Locate the cell with the specified text and output its [x, y] center coordinate. 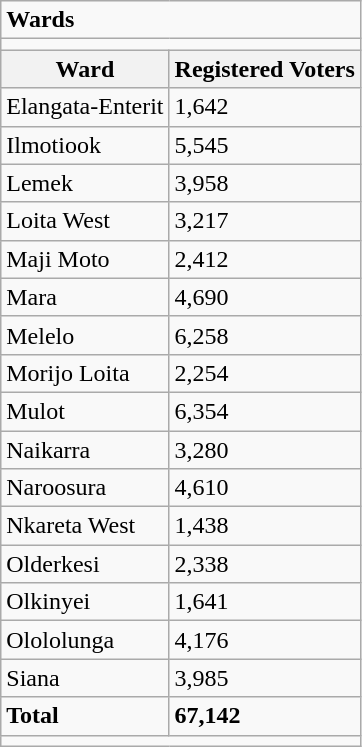
4,690 [264, 297]
2,338 [264, 564]
Ilmotiook [85, 145]
Melelo [85, 335]
1,438 [264, 526]
Morijo Loita [85, 373]
Nkareta West [85, 526]
Mara [85, 297]
2,254 [264, 373]
4,610 [264, 488]
Naikarra [85, 449]
Elangata-Enterit [85, 107]
Ward [85, 69]
Mulot [85, 411]
2,412 [264, 259]
3,217 [264, 221]
Loita West [85, 221]
3,958 [264, 183]
Olkinyei [85, 602]
Siana [85, 678]
Total [85, 716]
Lemek [85, 183]
Olololunga [85, 640]
1,642 [264, 107]
5,545 [264, 145]
67,142 [264, 716]
Olderkesi [85, 564]
1,641 [264, 602]
Registered Voters [264, 69]
6,258 [264, 335]
3,280 [264, 449]
Maji Moto [85, 259]
Naroosura [85, 488]
3,985 [264, 678]
4,176 [264, 640]
Wards [181, 20]
6,354 [264, 411]
